Identify which cell holds the provided text, then report its (x, y) central coordinate. 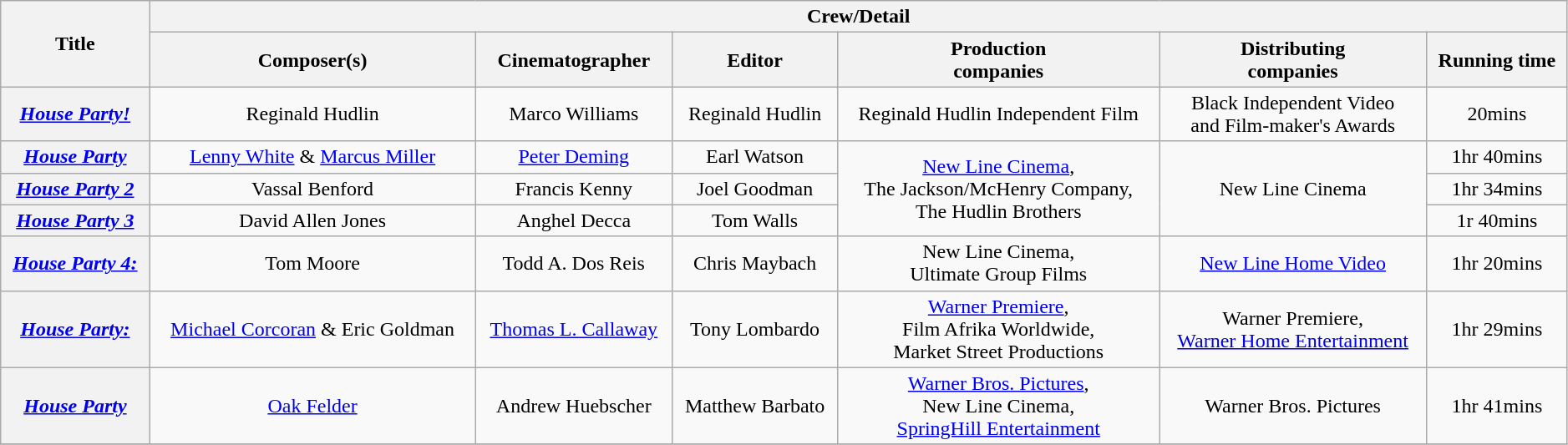
Joel Goodman (754, 189)
House Party: (75, 329)
Earl Watson (754, 157)
David Allen Jones (312, 220)
1hr 20mins (1497, 264)
Reginald Hudlin Independent Film (999, 114)
Tom Walls (754, 220)
Warner Bros. Pictures (1293, 406)
Warner Premiere, Film Afrika Worldwide, Market Street Productions (999, 329)
Marco Williams (573, 114)
New Line Cinema, The Jackson/McHenry Company, The Hudlin Brothers (999, 189)
1hr 40mins (1497, 157)
Lenny White & Marcus Miller (312, 157)
Chris Maybach (754, 264)
Production companies (999, 60)
Matthew Barbato (754, 406)
1hr 29mins (1497, 329)
House Party 4: (75, 264)
House Party 2 (75, 189)
Anghel Decca (573, 220)
Michael Corcoran & Eric Goldman (312, 329)
Black Independent Video and Film-maker's Awards (1293, 114)
Andrew Huebscher (573, 406)
Oak Felder (312, 406)
Distributing companies (1293, 60)
Cinematographer (573, 60)
Composer(s) (312, 60)
Vassal Benford (312, 189)
Thomas L. Callaway (573, 329)
Todd A. Dos Reis (573, 264)
20mins (1497, 114)
Tony Lombardo (754, 329)
Warner Premiere, Warner Home Entertainment (1293, 329)
Crew/Detail (859, 17)
Warner Bros. Pictures, New Line Cinema, SpringHill Entertainment (999, 406)
Running time (1497, 60)
Title (75, 43)
Tom Moore (312, 264)
1hr 34mins (1497, 189)
New Line Cinema (1293, 189)
New Line Home Video (1293, 264)
House Party 3 (75, 220)
Peter Deming (573, 157)
New Line Cinema, Ultimate Group Films (999, 264)
1r 40mins (1497, 220)
Francis Kenny (573, 189)
House Party! (75, 114)
1hr 41mins (1497, 406)
Editor (754, 60)
